Return the [X, Y] coordinate for the center point of the cell that contains the specified text.  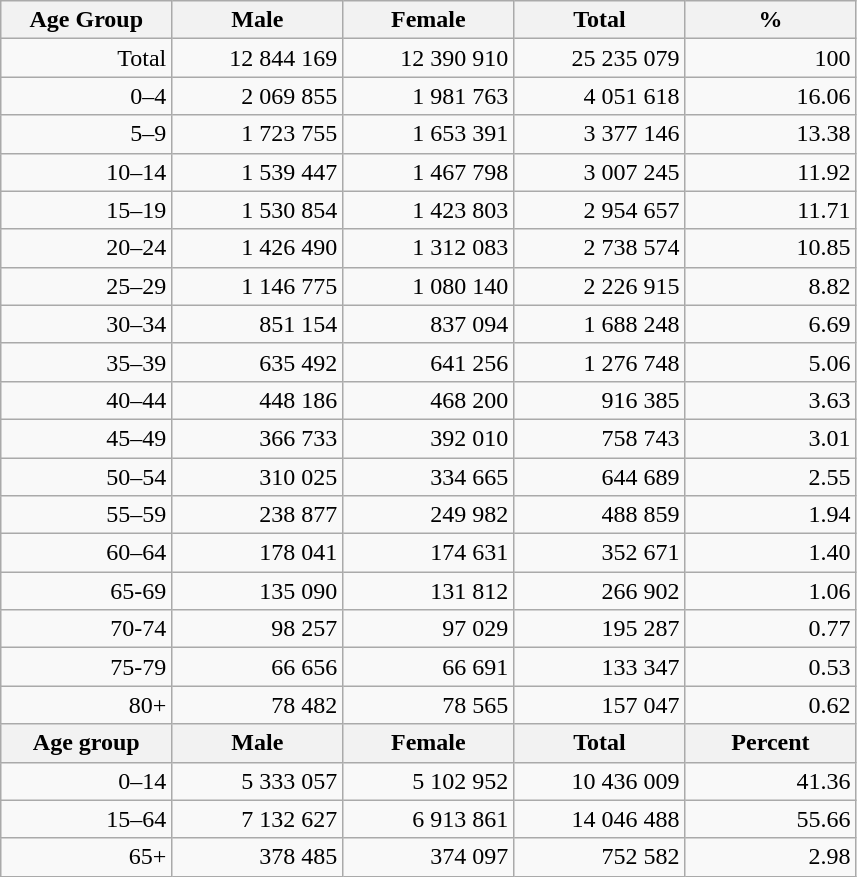
1 653 391 [428, 134]
25–29 [86, 286]
2.55 [770, 477]
12 390 910 [428, 58]
98 257 [258, 629]
66 691 [428, 667]
1 723 755 [258, 134]
352 671 [600, 553]
468 200 [428, 400]
1 423 803 [428, 210]
30–34 [86, 324]
% [770, 20]
Percent [770, 743]
7 132 627 [258, 819]
1.40 [770, 553]
75-79 [86, 667]
366 733 [258, 438]
0.53 [770, 667]
10.85 [770, 248]
40–44 [86, 400]
50–54 [86, 477]
55–59 [86, 515]
13.38 [770, 134]
78 482 [258, 705]
133 347 [600, 667]
3.63 [770, 400]
135 090 [258, 591]
5–9 [86, 134]
334 665 [428, 477]
2 738 574 [600, 248]
Age Group [86, 20]
644 689 [600, 477]
310 025 [258, 477]
837 094 [428, 324]
3 007 245 [600, 172]
3.01 [770, 438]
1 688 248 [600, 324]
5 333 057 [258, 781]
1 426 490 [258, 248]
1 981 763 [428, 96]
238 877 [258, 515]
2.98 [770, 857]
5 102 952 [428, 781]
2 069 855 [258, 96]
488 859 [600, 515]
851 154 [258, 324]
16.06 [770, 96]
70-74 [86, 629]
752 582 [600, 857]
178 041 [258, 553]
45–49 [86, 438]
131 812 [428, 591]
635 492 [258, 362]
65-69 [86, 591]
60–64 [86, 553]
0.77 [770, 629]
10–14 [86, 172]
392 010 [428, 438]
1 080 140 [428, 286]
25 235 079 [600, 58]
249 982 [428, 515]
916 385 [600, 400]
8.82 [770, 286]
55.66 [770, 819]
97 029 [428, 629]
157 047 [600, 705]
758 743 [600, 438]
15–19 [86, 210]
266 902 [600, 591]
0–14 [86, 781]
11.92 [770, 172]
1 276 748 [600, 362]
14 046 488 [600, 819]
378 485 [258, 857]
1 146 775 [258, 286]
1 467 798 [428, 172]
11.71 [770, 210]
1.94 [770, 515]
4 051 618 [600, 96]
20–24 [86, 248]
10 436 009 [600, 781]
80+ [86, 705]
641 256 [428, 362]
35–39 [86, 362]
1.06 [770, 591]
66 656 [258, 667]
1 539 447 [258, 172]
2 226 915 [600, 286]
1 312 083 [428, 248]
100 [770, 58]
5.06 [770, 362]
1 530 854 [258, 210]
174 631 [428, 553]
0–4 [86, 96]
0.62 [770, 705]
41.36 [770, 781]
2 954 657 [600, 210]
65+ [86, 857]
78 565 [428, 705]
6.69 [770, 324]
15–64 [86, 819]
6 913 861 [428, 819]
448 186 [258, 400]
195 287 [600, 629]
3 377 146 [600, 134]
12 844 169 [258, 58]
374 097 [428, 857]
Age group [86, 743]
